Find where the given text appears and provide that cell's center as [x, y] coordinate. 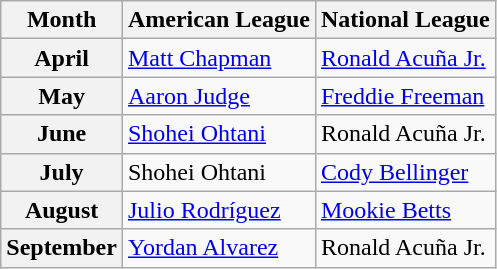
Aaron Judge [218, 96]
Mookie Betts [405, 210]
Yordan Alvarez [218, 248]
July [62, 172]
Freddie Freeman [405, 96]
Matt Chapman [218, 58]
National League [405, 20]
August [62, 210]
Julio Rodríguez [218, 210]
Month [62, 20]
June [62, 134]
April [62, 58]
American League [218, 20]
May [62, 96]
Cody Bellinger [405, 172]
September [62, 248]
